Determine the [x, y] coordinate at the center of the cell enclosing the given text.  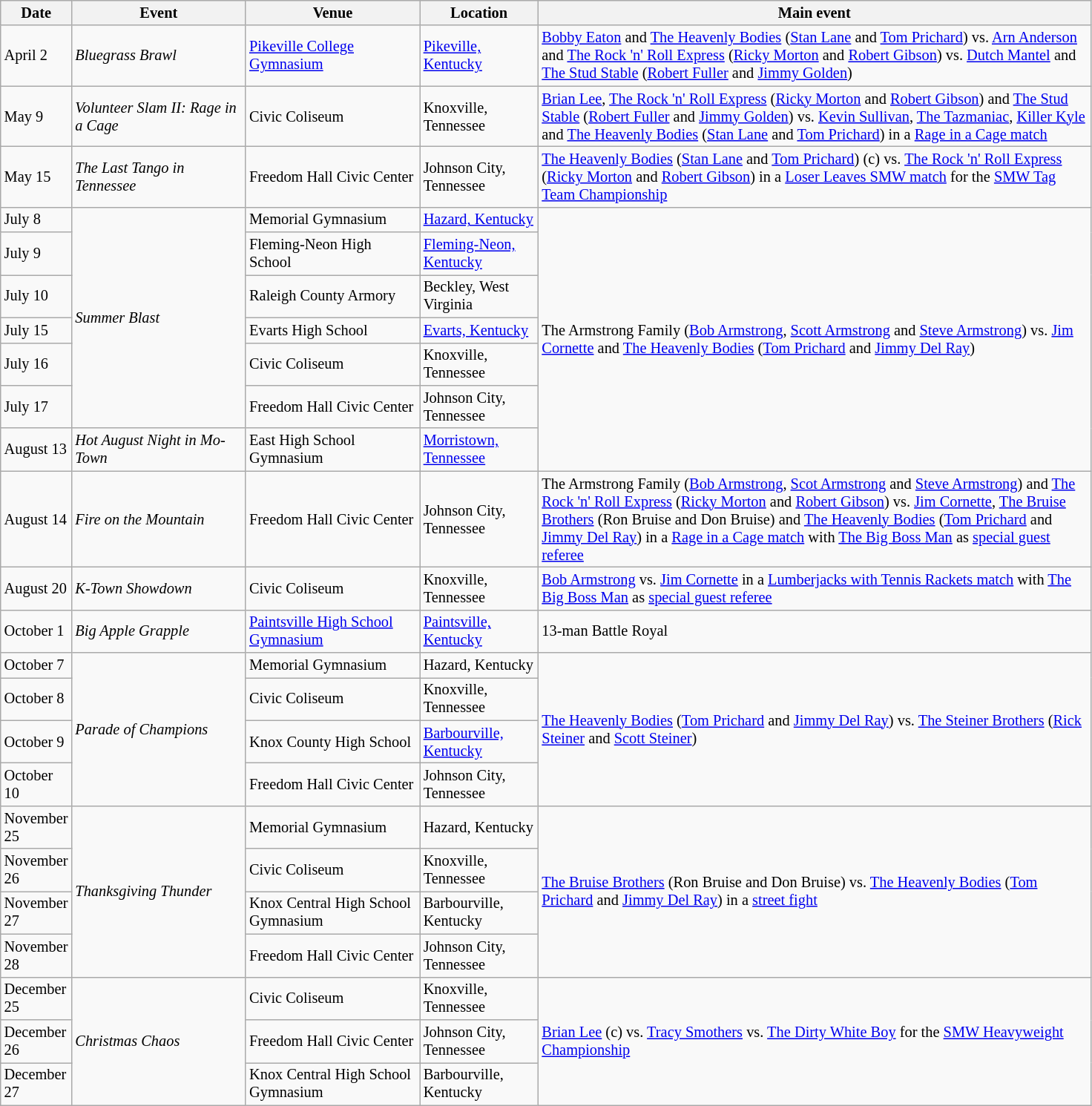
Paintsville, Kentucky [479, 631]
The Heavenly Bodies (Tom Prichard and Jimmy Del Ray) vs. The Steiner Brothers (Rick Steiner and Scott Steiner) [815, 730]
Knox County High School [332, 742]
Fleming-Neon, Kentucky [479, 254]
The Armstrong Family (Bob Armstrong, Scott Armstrong and Steve Armstrong) vs. Jim Cornette and The Heavenly Bodies (Tom Prichard and Jimmy Del Ray) [815, 339]
Event [159, 13]
October 10 [36, 784]
November 27 [36, 912]
Evarts, Kentucky [479, 330]
Christmas Chaos [159, 1041]
The Bruise Brothers (Ron Bruise and Don Bruise) vs. The Heavenly Bodies (Tom Prichard and Jimmy Del Ray) in a street fight [815, 892]
East High School Gymnasium [332, 450]
Morristown, Tennessee [479, 450]
Bluegrass Brawl [159, 56]
December 27 [36, 1084]
July 8 [36, 220]
Volunteer Slam II: Rage in a Cage [159, 116]
Bob Armstrong vs. Jim Cornette in a Lumberjacks with Tennis Rackets match with The Big Boss Man as special guest referee [815, 588]
Hot August Night in Mo-Town [159, 450]
July 9 [36, 254]
Thanksgiving Thunder [159, 892]
July 15 [36, 330]
Venue [332, 13]
August 20 [36, 588]
Paintsville High School Gymnasium [332, 631]
Raleigh County Armory [332, 296]
July 16 [36, 364]
Beckley, West Virginia [479, 296]
Fleming-Neon High School [332, 254]
November 26 [36, 870]
May 15 [36, 177]
K-Town Showdown [159, 588]
May 9 [36, 116]
December 26 [36, 1041]
Summer Blast [159, 317]
October 9 [36, 742]
October 7 [36, 665]
August 13 [36, 450]
Pikeville College Gymnasium [332, 56]
Brian Lee (c) vs. Tracy Smothers vs. The Dirty White Boy for the SMW Heavyweight Championship [815, 1041]
July 10 [36, 296]
Big Apple Grapple [159, 631]
Location [479, 13]
The Last Tango in Tennessee [159, 177]
Parade of Champions [159, 730]
November 25 [36, 827]
October 8 [36, 699]
Date [36, 13]
October 1 [36, 631]
Pikeville, Kentucky [479, 56]
August 14 [36, 519]
December 25 [36, 998]
November 28 [36, 955]
Fire on the Mountain [159, 519]
13-man Battle Royal [815, 631]
April 2 [36, 56]
Main event [815, 13]
July 17 [36, 406]
Evarts High School [332, 330]
